Pinpoint the cell where the given text exists, returning its [X, Y] midpoint coordinate. 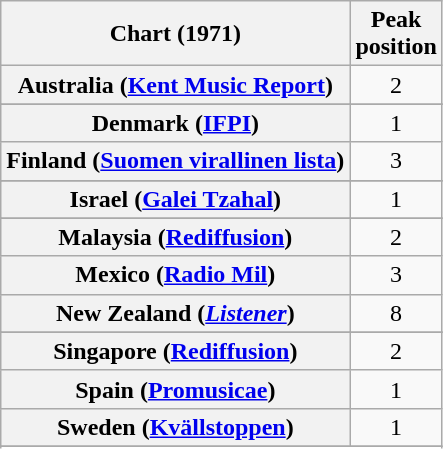
Finland (Suomen virallinen lista) [176, 161]
8 [396, 313]
Spain (Promusicae) [176, 389]
Malaysia (Rediffusion) [176, 237]
Chart (1971) [176, 34]
Peakposition [396, 34]
Sweden (Kvällstoppen) [176, 427]
Singapore (Rediffusion) [176, 351]
Israel (Galei Tzahal) [176, 199]
New Zealand (Listener) [176, 313]
Australia (Kent Music Report) [176, 85]
Mexico (Radio Mil) [176, 275]
Denmark (IFPI) [176, 123]
